Find where the given text appears and provide that cell's center as (X, Y) coordinate. 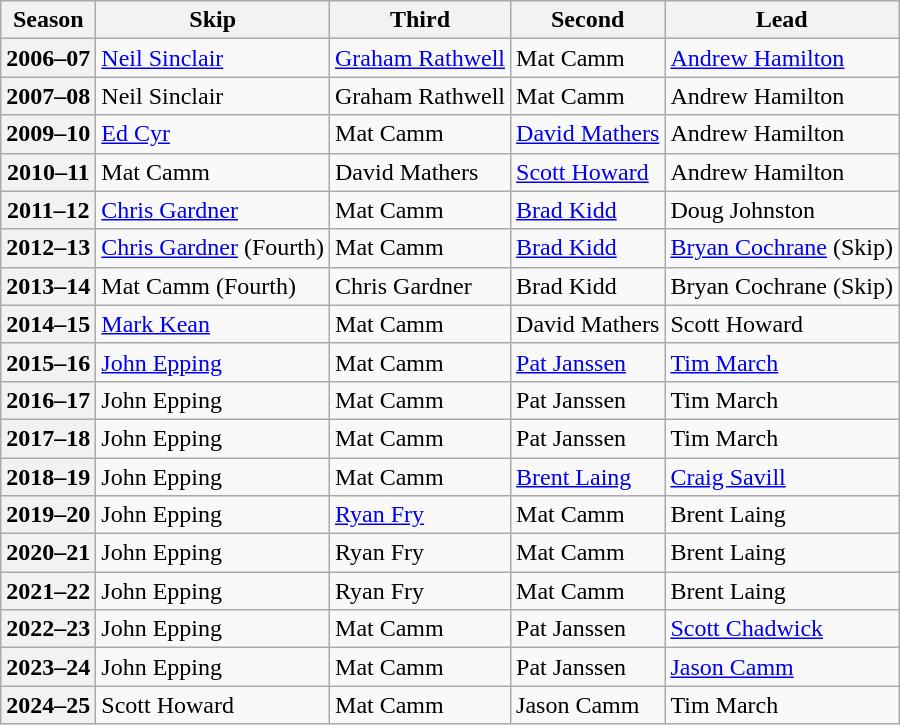
Mark Kean (213, 324)
2010–11 (48, 172)
2016–17 (48, 400)
Second (588, 20)
2020–21 (48, 553)
2017–18 (48, 438)
2022–23 (48, 629)
Mat Camm (Fourth) (213, 286)
2014–15 (48, 324)
2018–19 (48, 477)
2012–13 (48, 248)
2013–14 (48, 286)
Season (48, 20)
2006–07 (48, 58)
2021–22 (48, 591)
Lead (782, 20)
2009–10 (48, 134)
2011–12 (48, 210)
2007–08 (48, 96)
Scott Chadwick (782, 629)
Skip (213, 20)
2019–20 (48, 515)
Doug Johnston (782, 210)
Third (420, 20)
Ed Cyr (213, 134)
Craig Savill (782, 477)
2023–24 (48, 667)
2024–25 (48, 705)
Chris Gardner (Fourth) (213, 248)
2015–16 (48, 362)
